Provide the [X, Y] coordinate of the cell's center where the given text is located.  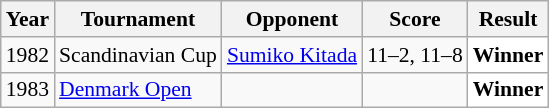
Denmark Open [138, 90]
Sumiko Kitada [292, 55]
Tournament [138, 19]
1983 [28, 90]
1982 [28, 55]
Year [28, 19]
11–2, 11–8 [415, 55]
Score [415, 19]
Scandinavian Cup [138, 55]
Opponent [292, 19]
Result [508, 19]
